For the text-containing cell, return its midpoint in (X, Y) coordinate format. 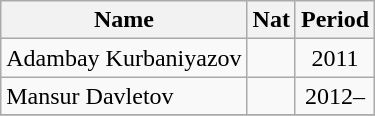
2011 (334, 58)
Nat (271, 20)
2012– (334, 96)
Period (334, 20)
Name (124, 20)
Adambay Kurbaniyazov (124, 58)
Mansur Davletov (124, 96)
